From the cell containing the given text, extract its center point as [X, Y] coordinate. 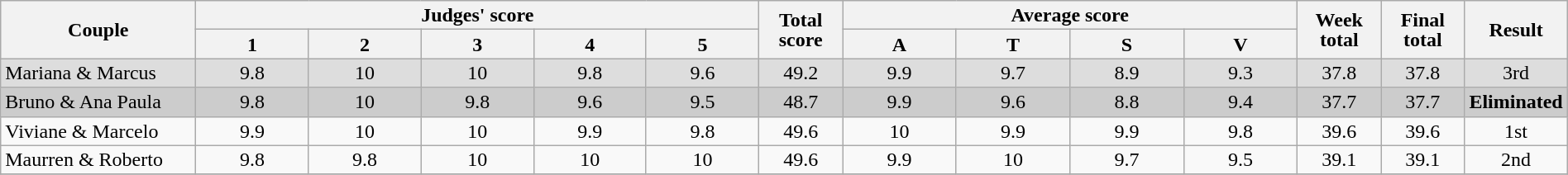
Bruno & Ana Paula [98, 102]
8.9 [1126, 73]
Couple [98, 30]
3rd [1516, 73]
Viviane & Marcelo [98, 130]
1st [1516, 130]
T [1012, 45]
Final total [1422, 30]
5 [702, 45]
2nd [1516, 160]
Average score [1070, 15]
1 [252, 45]
Maurren & Roberto [98, 160]
Eliminated [1516, 102]
49.2 [801, 73]
3 [477, 45]
V [1241, 45]
9.4 [1241, 102]
Judges' score [478, 15]
2 [365, 45]
8.8 [1126, 102]
4 [590, 45]
48.7 [801, 102]
Result [1516, 30]
Mariana & Marcus [98, 73]
9.3 [1241, 73]
A [900, 45]
Total score [801, 30]
S [1126, 45]
Week total [1340, 30]
